Extract the [x, y] coordinate from the center of the cell holding the provided text.  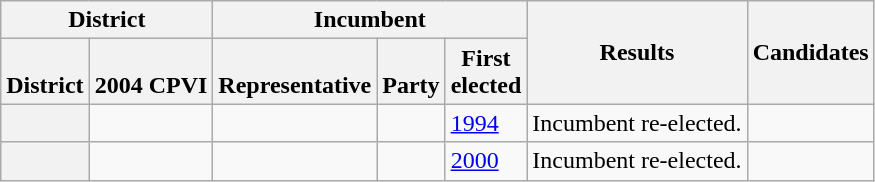
1994 [486, 123]
Party [411, 72]
Firstelected [486, 72]
2004 CPVI [151, 72]
Candidates [810, 52]
Incumbent [370, 20]
2000 [486, 161]
Results [637, 52]
Representative [295, 72]
